Identify which cell holds the provided text, then report its (x, y) central coordinate. 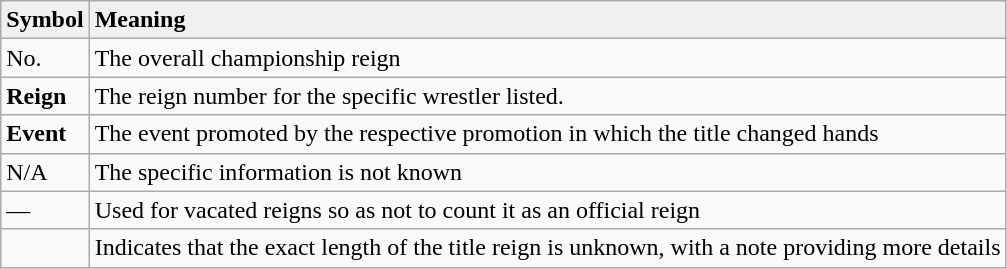
Event (45, 134)
Used for vacated reigns so as not to count it as an official reign (548, 210)
No. (45, 58)
The specific information is not known (548, 172)
N/A (45, 172)
Indicates that the exact length of the title reign is unknown, with a note providing more details (548, 248)
The event promoted by the respective promotion in which the title changed hands (548, 134)
The reign number for the specific wrestler listed. (548, 96)
Meaning (548, 20)
Reign (45, 96)
Symbol (45, 20)
— (45, 210)
The overall championship reign (548, 58)
